Capture the cell that displays the provided text and extract its (X, Y) central coordinate. 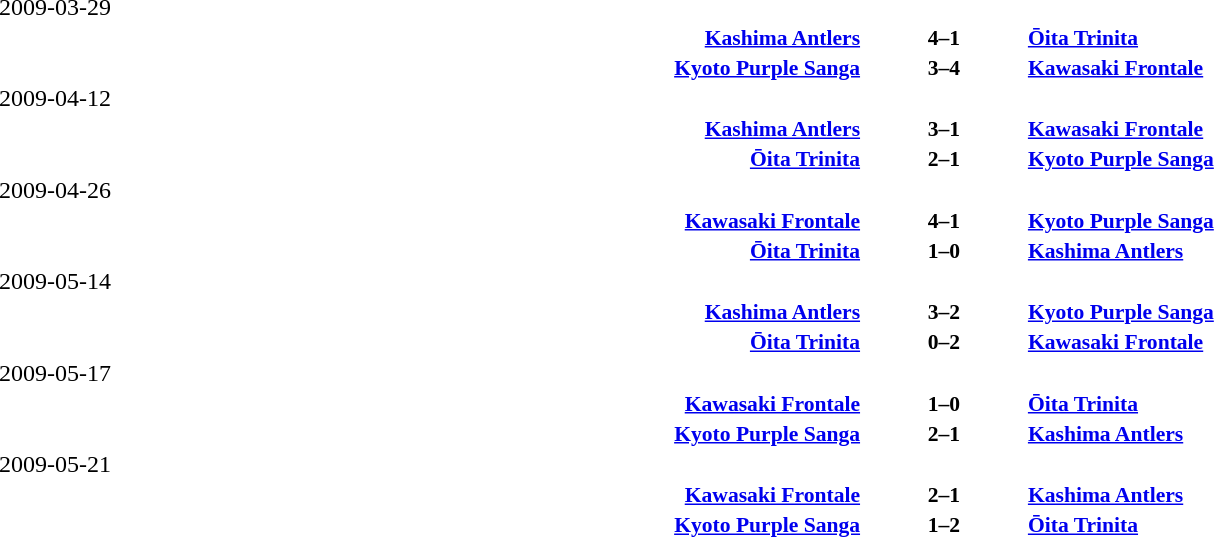
0–2 (944, 342)
3–2 (944, 312)
3–1 (944, 129)
3–4 (944, 68)
